Extract the [X, Y] coordinate from the center of the cell holding the provided text.  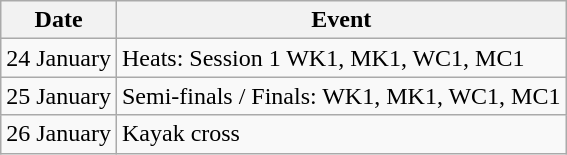
Kayak cross [341, 134]
Event [341, 20]
26 January [59, 134]
24 January [59, 58]
Heats: Session 1 WK1, MK1, WC1, MC1 [341, 58]
25 January [59, 96]
Date [59, 20]
Semi-finals / Finals: WK1, MK1, WC1, MC1 [341, 96]
